Scan for the cell matching the given text and deliver its (X, Y) coordinate at center. 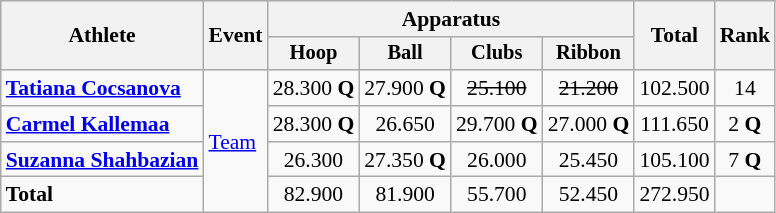
272.950 (674, 195)
102.500 (674, 88)
26.300 (314, 160)
Rank (746, 36)
21.200 (589, 88)
26.000 (497, 160)
Suzanna Shahbazian (102, 160)
82.900 (314, 195)
52.450 (589, 195)
Ribbon (589, 54)
Hoop (314, 54)
Team (235, 141)
Clubs (497, 54)
27.350 Q (405, 160)
Apparatus (452, 19)
2 Q (746, 124)
81.900 (405, 195)
25.450 (589, 160)
55.700 (497, 195)
105.100 (674, 160)
14 (746, 88)
Event (235, 36)
Ball (405, 54)
26.650 (405, 124)
Carmel Kallemaa (102, 124)
29.700 Q (497, 124)
111.650 (674, 124)
27.000 Q (589, 124)
Tatiana Cocsanova (102, 88)
Athlete (102, 36)
7 Q (746, 160)
25.100 (497, 88)
27.900 Q (405, 88)
